Pinpoint the cell where the given text exists, returning its (X, Y) midpoint coordinate. 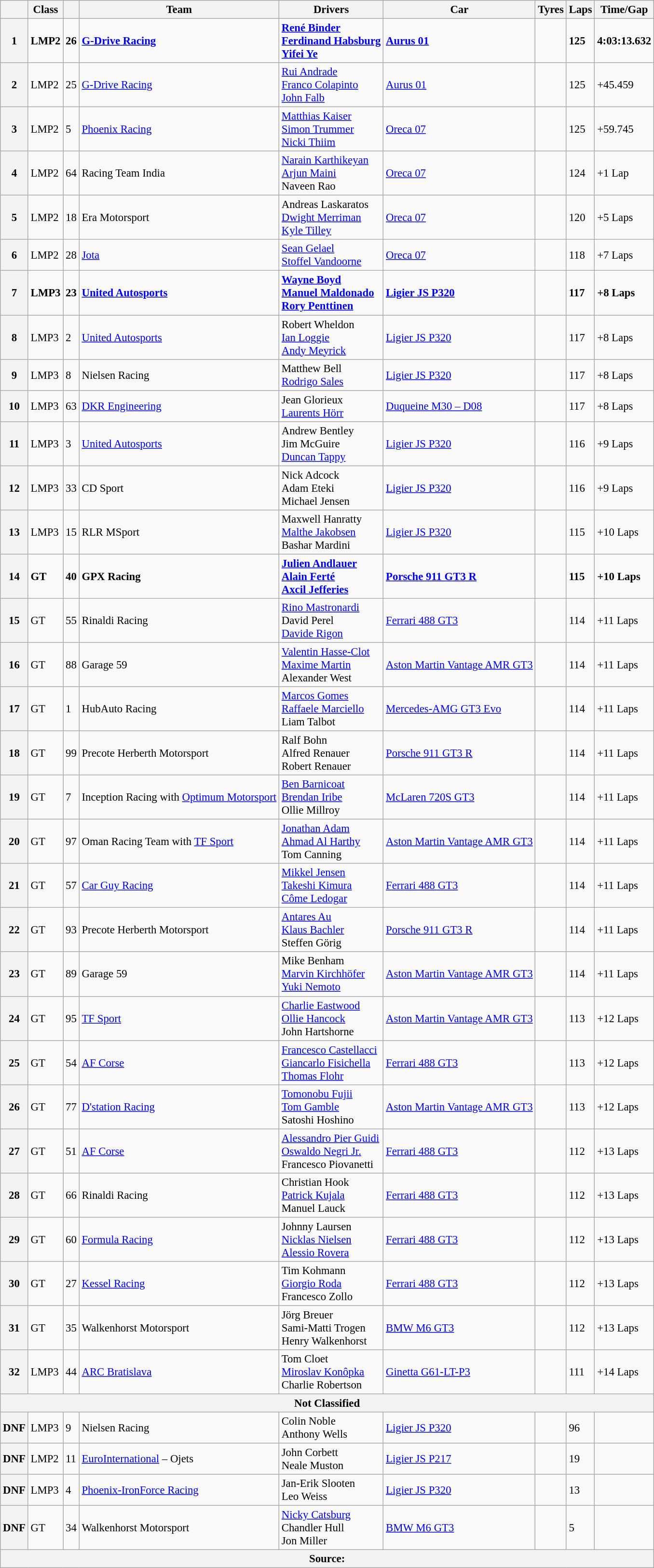
Ralf Bohn Alfred Renauer Robert Renauer (331, 753)
Christian Hook Patrick Kujala Manuel Lauck (331, 1195)
Charlie Eastwood Ollie Hancock John Hartshorne (331, 1018)
118 (581, 255)
Narain Karthikeyan Arjun Maini Naveen Rao (331, 173)
Jota (179, 255)
17 (14, 709)
ARC Bratislava (179, 1372)
44 (71, 1372)
97 (71, 842)
HubAuto Racing (179, 709)
124 (581, 173)
96 (581, 1428)
GPX Racing (179, 576)
Oman Racing Team with TF Sport (179, 842)
DKR Engineering (179, 406)
120 (581, 218)
+1 Lap (624, 173)
66 (71, 1195)
Rino Mastronardi David Perel Davide Rigon (331, 621)
Mikkel Jensen Takeshi Kimura Côme Ledogar (331, 886)
63 (71, 406)
88 (71, 665)
Duqueine M30 – D08 (459, 406)
64 (71, 173)
Inception Racing with Optimum Motorsport (179, 797)
Racing Team India (179, 173)
Not Classified (327, 1403)
33 (71, 488)
Formula Racing (179, 1239)
22 (14, 930)
Matthias Kaiser Simon Trummer Nicki Thiim (331, 129)
Ginetta G61-LT-P3 (459, 1372)
Colin Noble Anthony Wells (331, 1428)
Tyres (551, 10)
Car Guy Racing (179, 886)
RLR MSport (179, 532)
Robert Wheldon Ian Loggie Andy Meyrick (331, 337)
93 (71, 930)
Rui Andrade Franco Colapinto John Falb (331, 85)
34 (71, 1528)
Era Motorsport (179, 218)
31 (14, 1328)
14 (14, 576)
54 (71, 1063)
Team (179, 10)
EuroInternational – Ojets (179, 1459)
35 (71, 1328)
29 (14, 1239)
51 (71, 1151)
99 (71, 753)
Mike Benham Marvin Kirchhöfer Yuki Nemoto (331, 974)
+14 Laps (624, 1372)
Phoenix-IronForce Racing (179, 1490)
Time/Gap (624, 10)
Jörg Breuer Sami-Matti Trogen Henry Walkenhorst (331, 1328)
TF Sport (179, 1018)
Class (45, 10)
Valentin Hasse-Clot Maxime Martin Alexander West (331, 665)
Tomonobu Fujii Tom Gamble Satoshi Hoshino (331, 1107)
Laps (581, 10)
Phoenix Racing (179, 129)
60 (71, 1239)
Francesco Castellacci Giancarlo Fisichella Thomas Flohr (331, 1063)
Nick Adcock Adam Eteki Michael Jensen (331, 488)
D'station Racing (179, 1107)
Jan-Erik Slooten Leo Weiss (331, 1490)
Ligier JS P217 (459, 1459)
111 (581, 1372)
Sean Gelael Stoffel Vandoorne (331, 255)
95 (71, 1018)
CD Sport (179, 488)
+59.745 (624, 129)
21 (14, 886)
+45.459 (624, 85)
McLaren 720S GT3 (459, 797)
40 (71, 576)
Car (459, 10)
Julien Andlauer Alain Ferté Axcil Jefferies (331, 576)
55 (71, 621)
Kessel Racing (179, 1284)
Johnny Laursen Nicklas Nielsen Alessio Rovera (331, 1239)
+5 Laps (624, 218)
Alessandro Pier Guidi Oswaldo Negri Jr. Francesco Piovanetti (331, 1151)
Wayne Boyd Manuel Maldonado Rory Penttinen (331, 293)
12 (14, 488)
Drivers (331, 10)
4:03:13.632 (624, 41)
Marcos Gomes Raffaele Marciello Liam Talbot (331, 709)
20 (14, 842)
+7 Laps (624, 255)
89 (71, 974)
Mercedes-AMG GT3 Evo (459, 709)
Ben Barnicoat Brendan Iribe Ollie Millroy (331, 797)
6 (14, 255)
16 (14, 665)
John Corbett Neale Muston (331, 1459)
Andrew Bentley Jim McGuire Duncan Tappy (331, 444)
57 (71, 886)
24 (14, 1018)
Tim Kohmann Giorgio Roda Francesco Zollo (331, 1284)
Maxwell Hanratty Malthe Jakobsen Bashar Mardini (331, 532)
Jean Glorieux Laurents Hörr (331, 406)
32 (14, 1372)
10 (14, 406)
Nicky Catsburg Chandler Hull Jon Miller (331, 1528)
Antares Au Klaus Bachler Steffen Görig (331, 930)
Jonathan Adam Ahmad Al Harthy Tom Canning (331, 842)
Andreas Laskaratos Dwight Merriman Kyle Tilley (331, 218)
René Binder Ferdinand Habsburg Yifei Ye (331, 41)
Tom Cloet Miroslav Konôpka Charlie Robertson (331, 1372)
Matthew Bell Rodrigo Sales (331, 375)
77 (71, 1107)
30 (14, 1284)
